Extract the (x, y) coordinate from the center of the cell holding the provided text.  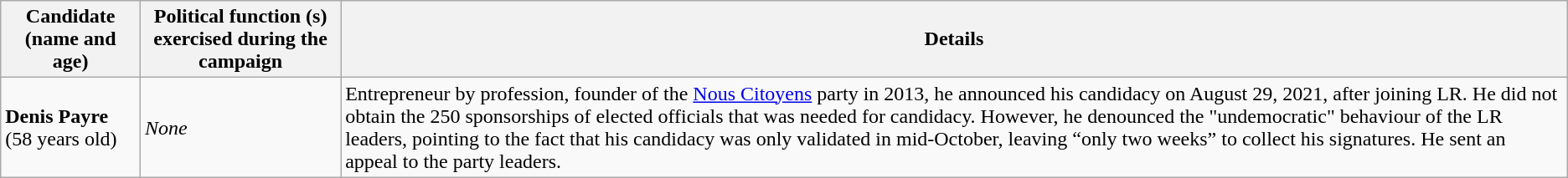
Candidate (name and age) (70, 39)
Details (955, 39)
Denis Payre (58 years old) (70, 127)
None (241, 127)
Political function (s) exercised during the campaign (241, 39)
